For the text-containing cell, return its midpoint in (x, y) coordinate format. 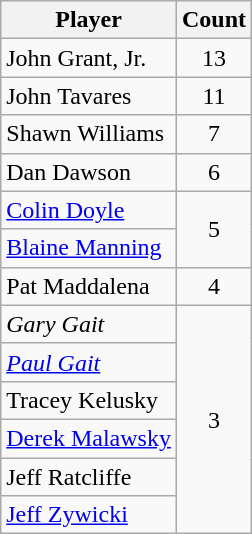
6 (214, 172)
Count (214, 20)
Blaine Manning (89, 248)
13 (214, 58)
7 (214, 134)
3 (214, 419)
John Grant, Jr. (89, 58)
Tracey Kelusky (89, 400)
11 (214, 96)
Paul Gait (89, 362)
Player (89, 20)
Jeff Zywicki (89, 515)
5 (214, 229)
Dan Dawson (89, 172)
Shawn Williams (89, 134)
Jeff Ratcliffe (89, 477)
Pat Maddalena (89, 286)
Gary Gait (89, 324)
Derek Malawsky (89, 438)
4 (214, 286)
John Tavares (89, 96)
Colin Doyle (89, 210)
